Locate the cell with the specified text and output its [x, y] center coordinate. 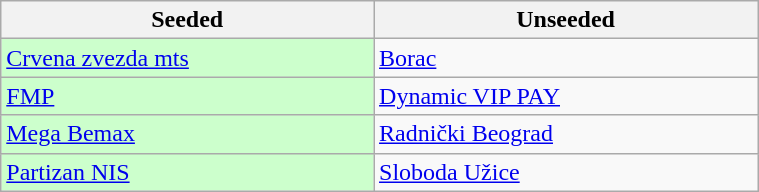
FMP [188, 96]
Seeded [188, 20]
Partizan NIS [188, 172]
Borac [566, 58]
Unseeded [566, 20]
Crvena zvezda mts [188, 58]
Radnički Beograd [566, 134]
Sloboda Užice [566, 172]
Dynamic VIP PAY [566, 96]
Mega Bemax [188, 134]
